Determine the [X, Y] coordinate at the center of the cell enclosing the given text.  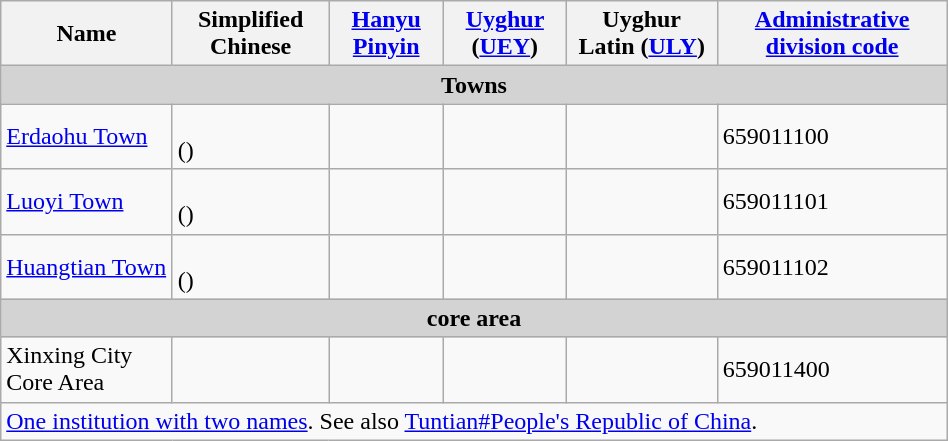
Administrative division code [832, 34]
Erdaohu Town [86, 136]
Uyghur (UEY) [504, 34]
core area [474, 318]
Xinxing City Core Area [86, 370]
659011102 [832, 266]
Name [86, 34]
Towns [474, 85]
659011101 [832, 202]
Hanyu Pinyin [386, 34]
659011100 [832, 136]
Simplified Chinese [250, 34]
659011400 [832, 370]
Luoyi Town [86, 202]
One institution with two names. See also Tuntian#People's Republic of China. [474, 421]
Huangtian Town [86, 266]
Uyghur Latin (ULY) [642, 34]
